Locate the cell with the specified text and output its [X, Y] center coordinate. 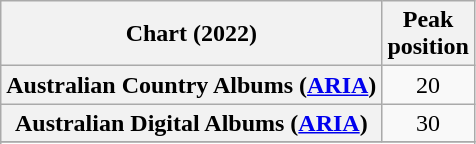
Peakposition [428, 34]
30 [428, 123]
Australian Country Albums (ARIA) [192, 85]
Chart (2022) [192, 34]
20 [428, 85]
Australian Digital Albums (ARIA) [192, 123]
